Provide the [x, y] coordinate of the cell's center where the given text is located.  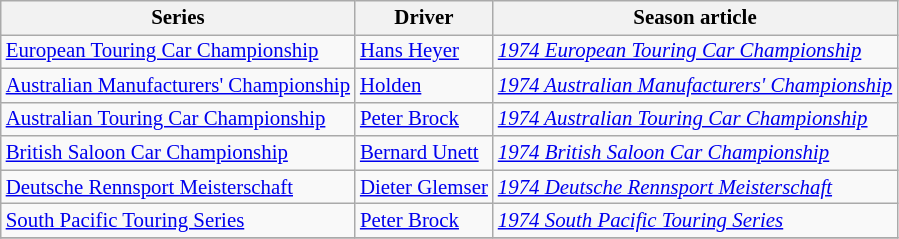
British Saloon Car Championship [178, 153]
European Touring Car Championship [178, 51]
Australian Manufacturers' Championship [178, 85]
1974 Australian Touring Car Championship [695, 119]
Hans Heyer [424, 51]
Series [178, 18]
Australian Touring Car Championship [178, 119]
Deutsche Rennsport Meisterschaft [178, 187]
Season article [695, 18]
1974 British Saloon Car Championship [695, 153]
Driver [424, 18]
1974 South Pacific Touring Series [695, 221]
Holden [424, 85]
1974 European Touring Car Championship [695, 51]
Dieter Glemser [424, 187]
1974 Australian Manufacturers' Championship [695, 85]
South Pacific Touring Series [178, 221]
1974 Deutsche Rennsport Meisterschaft [695, 187]
Bernard Unett [424, 153]
